Capture the cell that displays the provided text and extract its [X, Y] central coordinate. 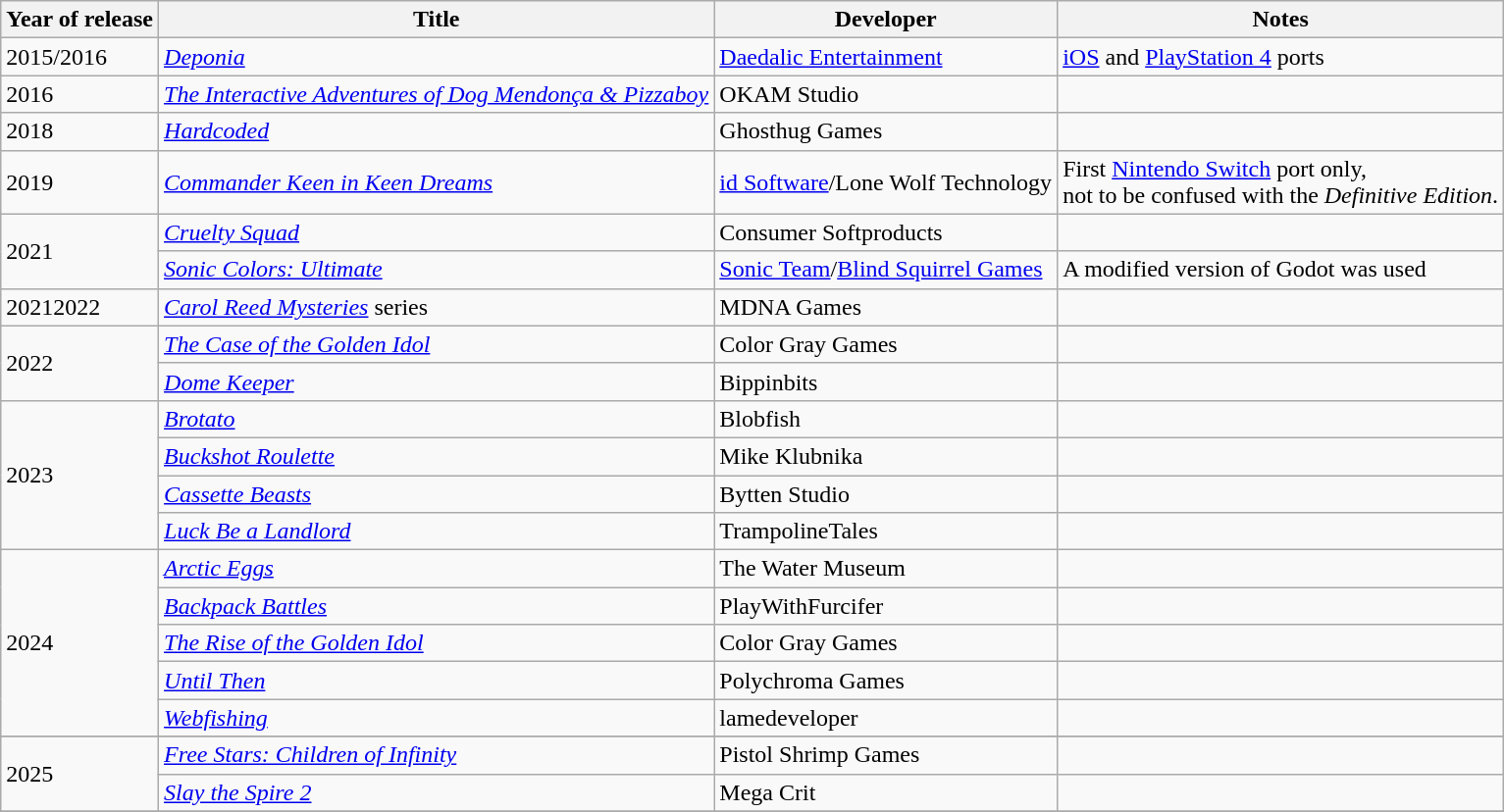
2015/2016 [80, 57]
Arctic Eggs [437, 569]
Title [437, 20]
PlayWithFurcifer [886, 606]
20212022 [80, 307]
Mega Crit [886, 792]
The Case of the Golden Idol [437, 344]
Brotato [437, 419]
2016 [80, 94]
Dome Keeper [437, 381]
Free Stars: Children of Infinity [437, 755]
Webfishing [437, 718]
Ghosthug Games [886, 131]
2021 [80, 251]
2022 [80, 363]
Slay the Spire 2 [437, 792]
Cruelty Squad [437, 232]
Sonic Colors: Ultimate [437, 270]
The Interactive Adventures of Dog Mendonça & Pizzaboy [437, 94]
TrampolineTales [886, 532]
First Nintendo Switch port only,not to be confused with the Definitive Edition. [1281, 182]
lamedeveloper [886, 718]
2024 [80, 643]
Hardcoded [437, 131]
Daedalic Entertainment [886, 57]
Mike Klubnika [886, 456]
2018 [80, 131]
2025 [80, 774]
Bytten Studio [886, 493]
Notes [1281, 20]
A modified version of Godot was used [1281, 270]
2023 [80, 475]
Developer [886, 20]
Luck Be a Landlord [437, 532]
Carol Reed Mysteries series [437, 307]
Buckshot Roulette [437, 456]
Backpack Battles [437, 606]
Polychroma Games [886, 681]
Commander Keen in Keen Dreams [437, 182]
Consumer Softproducts [886, 232]
id Software/Lone Wolf Technology [886, 182]
OKAM Studio [886, 94]
Deponia [437, 57]
Blobfish [886, 419]
Cassette Beasts [437, 493]
Until Then [437, 681]
2019 [80, 182]
Sonic Team/Blind Squirrel Games [886, 270]
iOS and PlayStation 4 ports [1281, 57]
The Rise of the Golden Idol [437, 643]
MDNA Games [886, 307]
Pistol Shrimp Games [886, 755]
Bippinbits [886, 381]
Year of release [80, 20]
The Water Museum [886, 569]
